Scan for the cell matching the given text and deliver its (X, Y) coordinate at center. 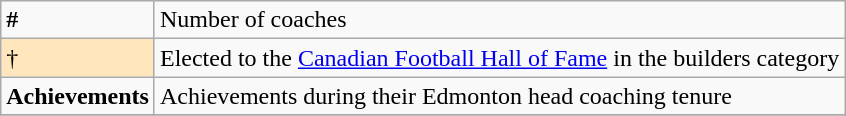
# (78, 20)
Achievements during their Edmonton head coaching tenure (499, 96)
Achievements (78, 96)
† (78, 58)
Elected to the Canadian Football Hall of Fame in the builders category (499, 58)
Number of coaches (499, 20)
